Output the [X, Y] coordinate of the center of the cell containing the given text.  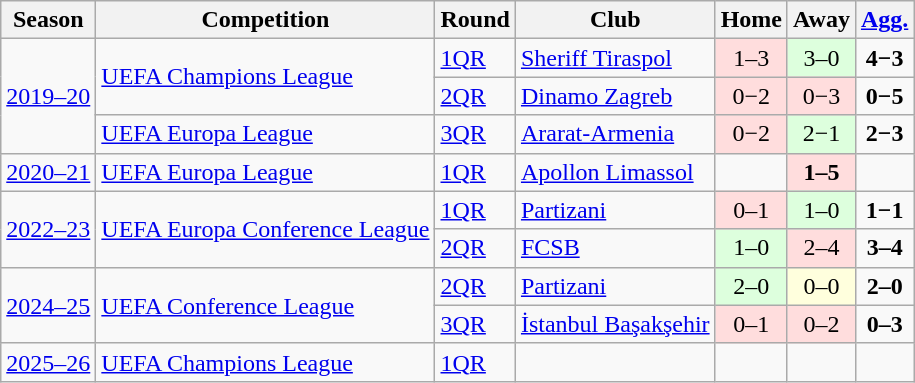
Ararat-Armenia [615, 134]
2022–23 [48, 229]
2019–20 [48, 96]
1–3 [751, 58]
UEFA Europa Conference League [266, 229]
2–4 [821, 248]
Dinamo Zagreb [615, 96]
Agg. [884, 20]
0−3 [821, 96]
FCSB [615, 248]
3–0 [821, 58]
3–4 [884, 248]
0–3 [884, 324]
0–0 [821, 286]
1–5 [821, 172]
0−5 [884, 96]
Club [615, 20]
Competition [266, 20]
2−1 [821, 134]
Round [475, 20]
2025–26 [48, 362]
0–2 [821, 324]
UEFA Conference League [266, 305]
Away [821, 20]
Home [751, 20]
4−3 [884, 58]
Sheriff Tiraspol [615, 58]
İstanbul Başakşehir [615, 324]
2020–21 [48, 172]
Apollon Limassol [615, 172]
2024–25 [48, 305]
1−1 [884, 210]
2−3 [884, 134]
Season [48, 20]
